For the text-containing cell, return its midpoint in [X, Y] coordinate format. 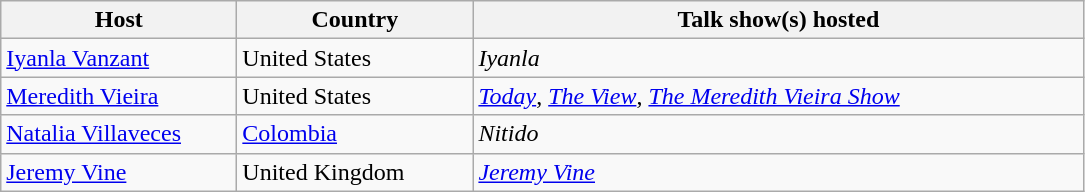
Iyanla Vanzant [119, 58]
Iyanla [778, 58]
Nitido [778, 134]
Colombia [355, 134]
Meredith Vieira [119, 96]
Natalia Villaveces [119, 134]
Today, The View, The Meredith Vieira Show [778, 96]
United Kingdom [355, 172]
Host [119, 20]
Country [355, 20]
Talk show(s) hosted [778, 20]
